Find where the given text appears and provide that cell's center as (X, Y) coordinate. 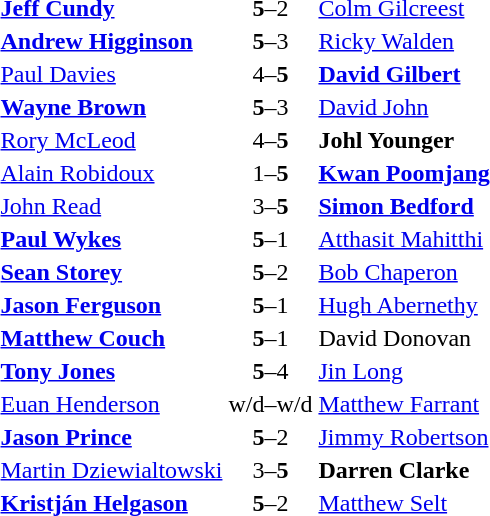
w/d–w/d (270, 404)
1–5 (270, 173)
5–4 (270, 371)
